Find where the given text appears and provide that cell's center as [x, y] coordinate. 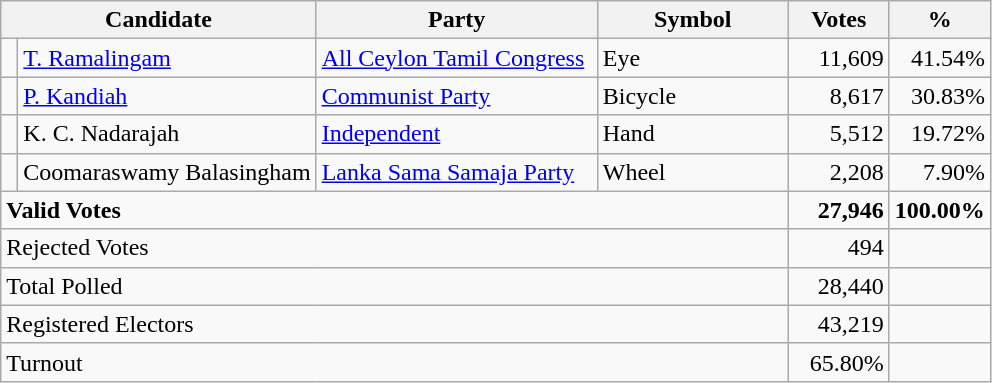
65.80% [838, 362]
Lanka Sama Samaja Party [456, 172]
43,219 [838, 324]
11,609 [838, 58]
Registered Electors [395, 324]
Party [456, 20]
All Ceylon Tamil Congress [456, 58]
Turnout [395, 362]
Rejected Votes [395, 248]
Eye [692, 58]
30.83% [940, 96]
7.90% [940, 172]
Independent [456, 134]
494 [838, 248]
P. Kandiah [167, 96]
8,617 [838, 96]
Candidate [158, 20]
5,512 [838, 134]
K. C. Nadarajah [167, 134]
2,208 [838, 172]
Votes [838, 20]
41.54% [940, 58]
28,440 [838, 286]
Total Polled [395, 286]
Coomaraswamy Balasingham [167, 172]
19.72% [940, 134]
27,946 [838, 210]
Bicycle [692, 96]
Symbol [692, 20]
T. Ramalingam [167, 58]
100.00% [940, 210]
Communist Party [456, 96]
Hand [692, 134]
Valid Votes [395, 210]
Wheel [692, 172]
% [940, 20]
